From the cell containing the given text, extract its center point as [x, y] coordinate. 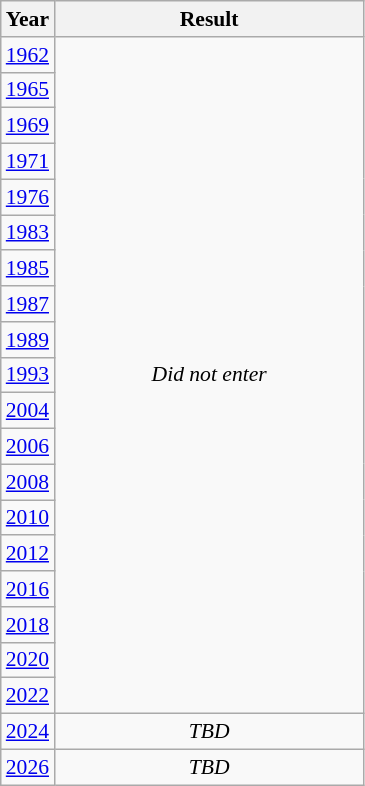
2018 [28, 625]
1985 [28, 269]
Year [28, 19]
1965 [28, 90]
2026 [28, 767]
1971 [28, 162]
1983 [28, 233]
2022 [28, 696]
Result [209, 19]
2024 [28, 732]
2012 [28, 554]
2004 [28, 411]
1976 [28, 197]
1987 [28, 304]
1969 [28, 126]
2016 [28, 589]
1962 [28, 55]
2006 [28, 447]
Did not enter [209, 376]
2008 [28, 482]
1993 [28, 375]
2020 [28, 660]
2010 [28, 518]
1989 [28, 340]
